Pinpoint the cell where the given text exists, returning its [X, Y] midpoint coordinate. 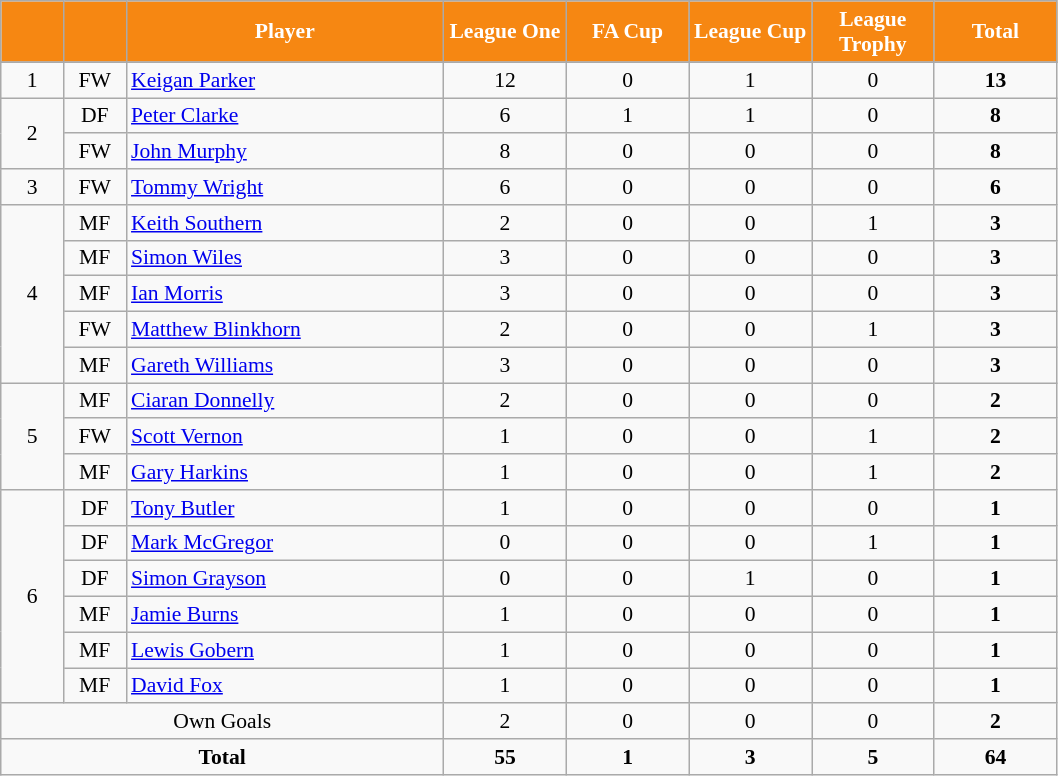
Mark McGregor [285, 543]
FA Cup [628, 32]
Simon Wiles [285, 258]
Gary Harkins [285, 472]
Tommy Wright [285, 187]
13 [996, 80]
Player [285, 32]
55 [506, 757]
John Murphy [285, 152]
Ciaran Donnelly [285, 401]
Scott Vernon [285, 437]
League Trophy [874, 32]
64 [996, 757]
Jamie Burns [285, 615]
Matthew Blinkhorn [285, 330]
Own Goals [222, 722]
Keith Southern [285, 223]
Ian Morris [285, 294]
Keigan Parker [285, 80]
Tony Butler [285, 508]
Simon Grayson [285, 579]
League Cup [750, 32]
League One [506, 32]
Lewis Gobern [285, 650]
Peter Clarke [285, 116]
David Fox [285, 686]
12 [506, 80]
Gareth Williams [285, 365]
4 [32, 294]
